From the cell containing the given text, extract its center point as (X, Y) coordinate. 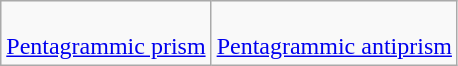
Pentagrammic prism (106, 34)
Pentagrammic antiprism (334, 34)
